From the cell containing the given text, extract its center point as [x, y] coordinate. 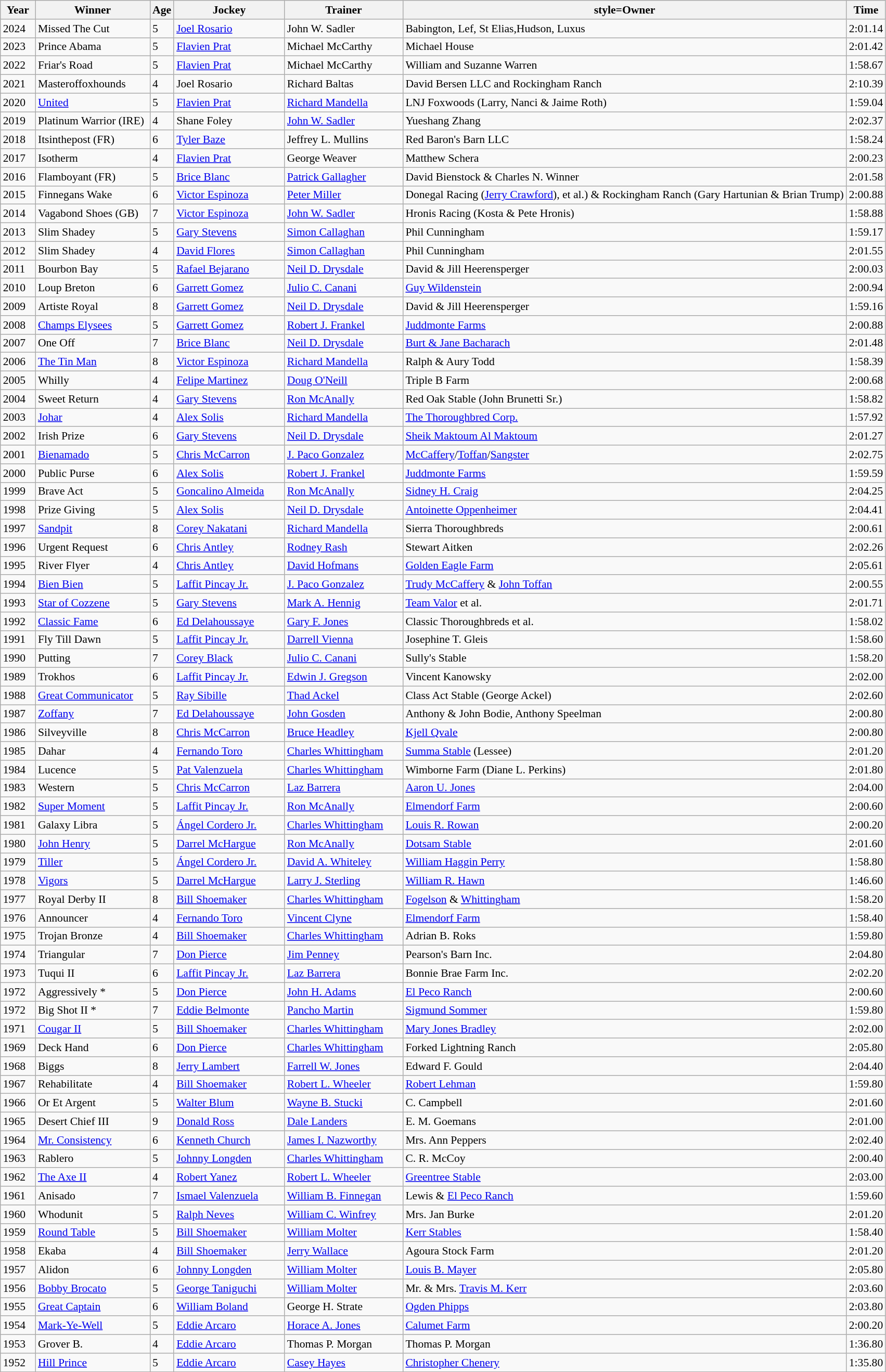
Vincent Clyne [344, 918]
John Gosden [344, 714]
Ismael Valenzuela [229, 1196]
Big Shot II * [93, 1011]
Burt & Jane Bacharach [624, 343]
The Axe II [93, 1177]
Pearson's Barn Inc. [624, 955]
William B. Finnegan [344, 1196]
Masteroffoxhounds [93, 84]
1971 [18, 1029]
William and Suzanne Warren [624, 66]
Lewis & El Peco Ranch [624, 1196]
2:02.37 [866, 121]
Desert Chief III [93, 1122]
Jerry Lambert [229, 1066]
Mr. & Mrs. Travis M. Kerr [624, 1288]
2016 [18, 177]
Super Moment [93, 807]
Isotherm [93, 158]
1983 [18, 788]
1996 [18, 547]
Ogden Phipps [624, 1307]
Kjell Qvale [624, 733]
Classic Fame [93, 622]
style=Owner [624, 10]
1:59.59 [866, 473]
El Peco Ranch [624, 992]
2:01.27 [866, 436]
Summa Stable (Lessee) [624, 751]
Cougar II [93, 1029]
George Weaver [344, 158]
2:10.39 [866, 84]
2014 [18, 214]
David Bersen LLC and Rockingham Ranch [624, 84]
Kerr Stables [624, 1233]
Brave Act [93, 491]
2002 [18, 436]
Matthew Schera [624, 158]
Jockey [229, 10]
Trainer [344, 10]
David Flores [229, 251]
Zoffany [93, 714]
2:03.80 [866, 1307]
1981 [18, 825]
Star of Cozzene [93, 603]
Triple B Farm [624, 381]
2000 [18, 473]
Sweet Return [93, 399]
Announcer [93, 918]
Donald Ross [229, 1122]
Urgent Request [93, 547]
Peter Miller [344, 195]
Rafael Bejarano [229, 269]
Vagabond Shoes (GB) [93, 214]
1955 [18, 1307]
Casey Hayes [344, 1363]
1:59.16 [866, 306]
2023 [18, 47]
Richard Baltas [344, 84]
Ralph & Aury Todd [624, 362]
2019 [18, 121]
2:03.00 [866, 1177]
Larry J. Sterling [344, 881]
2001 [18, 455]
Farrell W. Jones [344, 1066]
1952 [18, 1363]
The Tin Man [93, 362]
Or Et Argent [93, 1103]
George H. Strate [344, 1307]
Mr. Consistency [93, 1140]
1997 [18, 529]
1982 [18, 807]
Dahar [93, 751]
Sheik Maktoum Al Maktoum [624, 436]
2:00.40 [866, 1159]
Robert Lehman [624, 1084]
1963 [18, 1159]
2:04.00 [866, 788]
2020 [18, 102]
2:03.60 [866, 1288]
1:59.60 [866, 1196]
Thad Ackel [344, 695]
1:58.80 [866, 862]
Jim Penney [344, 955]
Bonnie Brae Farm Inc. [624, 974]
Bobby Brocato [93, 1288]
1991 [18, 640]
E. M. Goemans [624, 1122]
1:35.80 [866, 1363]
1964 [18, 1140]
Ralph Neves [229, 1214]
1:58.82 [866, 399]
Greentree Stable [624, 1177]
Tiller [93, 862]
Rablero [93, 1159]
Hill Prince [93, 1363]
2:01.55 [866, 251]
Mary Jones Bradley [624, 1029]
Donegal Racing (Jerry Crawford), et al.) & Rockingham Ranch (Gary Hartunian & Brian Trump) [624, 195]
Vincent Kanowsky [624, 677]
1956 [18, 1288]
2:01.80 [866, 770]
2006 [18, 362]
2:02.40 [866, 1140]
1979 [18, 862]
1977 [18, 899]
Royal Derby II [93, 899]
1990 [18, 658]
1986 [18, 733]
Putting [93, 658]
1985 [18, 751]
Corey Black [229, 658]
Time [866, 10]
Anisado [93, 1196]
James I. Nazworthy [344, 1140]
Silveyville [93, 733]
2:00.55 [866, 585]
C. R. McCoy [624, 1159]
Triangular [93, 955]
2:01.71 [866, 603]
Rehabilitate [93, 1084]
1980 [18, 844]
Jeffrey L. Mullins [344, 140]
Babington, Lef, St Elias,Hudson, Luxus [624, 29]
2009 [18, 306]
1:57.92 [866, 418]
Josephine T. Gleis [624, 640]
1984 [18, 770]
2021 [18, 84]
Classic Thoroughbreds et al. [624, 622]
1967 [18, 1084]
Adrian B. Roks [624, 936]
Horace A. Jones [344, 1326]
1992 [18, 622]
Whilly [93, 381]
2:04.80 [866, 955]
2003 [18, 418]
2005 [18, 381]
William C. Winfrey [344, 1214]
Agoura Stock Farm [624, 1251]
Doug O'Neill [344, 381]
Felipe Martinez [229, 381]
Tyler Baze [229, 140]
2022 [18, 66]
Trudy McCaffery & John Toffan [624, 585]
1987 [18, 714]
1:58.60 [866, 640]
United [93, 102]
John Henry [93, 844]
Prize Giving [93, 510]
Johar [93, 418]
2:02.20 [866, 974]
LNJ Foxwoods (Larry, Nanci & Jaime Roth) [624, 102]
Pancho Martin [344, 1011]
1969 [18, 1047]
2:01.14 [866, 29]
1976 [18, 918]
Stewart Aitken [624, 547]
Missed The Cut [93, 29]
2015 [18, 195]
Bourbon Bay [93, 269]
Mark A. Hennig [344, 603]
1:58.02 [866, 622]
1966 [18, 1103]
Artiste Royal [93, 306]
Champs Elysees [93, 325]
1954 [18, 1326]
2013 [18, 232]
Calumet Farm [624, 1326]
Forked Lightning Ranch [624, 1047]
Red Baron's Barn LLC [624, 140]
Edward F. Gould [624, 1066]
2:04.40 [866, 1066]
Guy Wildenstein [624, 288]
2:00.23 [866, 158]
Whodunit [93, 1214]
2024 [18, 29]
2008 [18, 325]
David A. Whiteley [344, 862]
1975 [18, 936]
Wayne B. Stucki [344, 1103]
2010 [18, 288]
Class Act Stable (George Ackel) [624, 695]
2017 [18, 158]
Age [162, 10]
Golden Eagle Farm [624, 566]
John H. Adams [344, 992]
1958 [18, 1251]
Yueshang Zhang [624, 121]
Prince Abama [93, 47]
2007 [18, 343]
One Off [93, 343]
Galaxy Libra [93, 825]
2012 [18, 251]
Vigors [93, 881]
William Haggin Perry [624, 862]
9 [162, 1122]
Alidon [93, 1270]
Michael House [624, 47]
Hronis Racing (Kosta & Pete Hronis) [624, 214]
1999 [18, 491]
Flamboyant (FR) [93, 177]
Aaron U. Jones [624, 788]
2:01.58 [866, 177]
1960 [18, 1214]
1957 [18, 1270]
Kenneth Church [229, 1140]
2:00.94 [866, 288]
Bienamado [93, 455]
2011 [18, 269]
Louis R. Rowan [624, 825]
Mrs. Ann Peppers [624, 1140]
Sully's Stable [624, 658]
1998 [18, 510]
Dotsam Stable [624, 844]
Year [18, 10]
Patrick Gallagher [344, 177]
Goncalino Almeida [229, 491]
1:58.39 [866, 362]
Team Valor et al. [624, 603]
Jerry Wallace [344, 1251]
1994 [18, 585]
Sidney H. Craig [624, 491]
Red Oak Stable (John Brunetti Sr.) [624, 399]
1:58.24 [866, 140]
1:59.17 [866, 232]
1995 [18, 566]
2:02.60 [866, 695]
Irish Prize [93, 436]
William R. Hawn [624, 881]
2018 [18, 140]
Trokhos [93, 677]
1988 [18, 695]
1:36.80 [866, 1344]
Round Table [93, 1233]
1993 [18, 603]
Biggs [93, 1066]
1:58.88 [866, 214]
George Taniguchi [229, 1288]
C. Campbell [624, 1103]
1:59.04 [866, 102]
2:02.75 [866, 455]
Fogelson & Whittingham [624, 899]
2:00.68 [866, 381]
Aggressively * [93, 992]
Robert Yanez [229, 1177]
1:58.67 [866, 66]
Deck Hand [93, 1047]
Great Communicator [93, 695]
1959 [18, 1233]
McCaffery/Toffan/Sangster [624, 455]
Winner [93, 10]
Loup Breton [93, 288]
David Hofmans [344, 566]
Eddie Belmonte [229, 1011]
Public Purse [93, 473]
Bien Bien [93, 585]
2:05.61 [866, 566]
Dale Landers [344, 1122]
Rodney Rash [344, 547]
Gary F. Jones [344, 622]
1:46.60 [866, 881]
2:01.48 [866, 343]
Shane Foley [229, 121]
Walter Blum [229, 1103]
Darrell Vienna [344, 640]
Mrs. Jan Burke [624, 1214]
Great Captain [93, 1307]
1961 [18, 1196]
Grover B. [93, 1344]
2:04.25 [866, 491]
Tuqui II [93, 974]
Platinum Warrior (IRE) [93, 121]
1953 [18, 1344]
1989 [18, 677]
2:01.42 [866, 47]
Ray Sibille [229, 695]
River Flyer [93, 566]
Wimborne Farm (Diane L. Perkins) [624, 770]
1968 [18, 1066]
Antoinette Oppenheimer [624, 510]
1978 [18, 881]
1973 [18, 974]
Sigmund Sommer [624, 1011]
David Bienstock & Charles N. Winner [624, 177]
Finnegans Wake [93, 195]
Edwin J. Gregson [344, 677]
Ekaba [93, 1251]
Lucence [93, 770]
Itsinthepost (FR) [93, 140]
2:00.61 [866, 529]
Pat Valenzuela [229, 770]
Western [93, 788]
Friar's Road [93, 66]
2:04.41 [866, 510]
1974 [18, 955]
2:02.26 [866, 547]
Christopher Chenery [624, 1363]
Fly Till Dawn [93, 640]
Trojan Bronze [93, 936]
2:01.00 [866, 1122]
Sandpit [93, 529]
1962 [18, 1177]
1965 [18, 1122]
Louis B. Mayer [624, 1270]
The Thoroughbred Corp. [624, 418]
2:00.03 [866, 269]
2004 [18, 399]
Bruce Headley [344, 733]
Anthony & John Bodie, Anthony Speelman [624, 714]
Mark-Ye-Well [93, 1326]
Sierra Thoroughbreds [624, 529]
Corey Nakatani [229, 529]
William Boland [229, 1307]
